Identify which cell holds the provided text, then report its [X, Y] central coordinate. 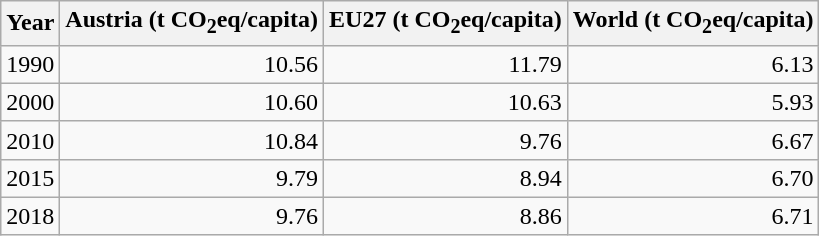
Austria (t CO2eq/capita) [192, 23]
1990 [30, 64]
6.13 [693, 64]
EU27 (t CO2eq/capita) [446, 23]
10.60 [192, 102]
10.84 [192, 140]
10.63 [446, 102]
World (t CO2eq/capita) [693, 23]
6.67 [693, 140]
8.86 [446, 216]
2015 [30, 178]
6.71 [693, 216]
Year [30, 23]
10.56 [192, 64]
5.93 [693, 102]
2018 [30, 216]
9.79 [192, 178]
2000 [30, 102]
8.94 [446, 178]
11.79 [446, 64]
2010 [30, 140]
6.70 [693, 178]
